Output the (X, Y) coordinate of the center of the cell containing the given text.  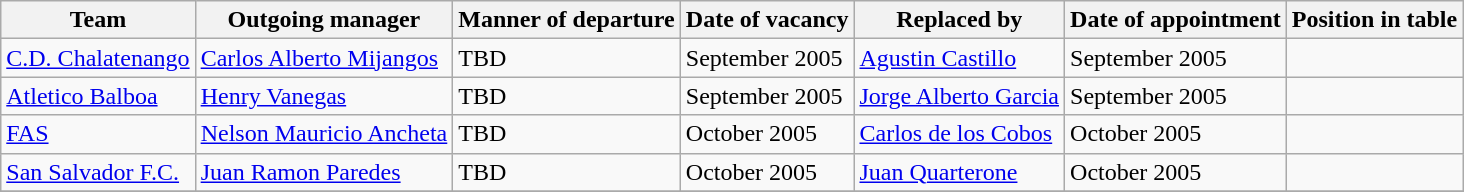
FAS (98, 134)
Juan Ramon Paredes (324, 172)
Outgoing manager (324, 20)
Position in table (1374, 20)
Manner of departure (566, 20)
Jorge Alberto Garcia (960, 96)
Carlos Alberto Mijangos (324, 58)
Juan Quarterone (960, 172)
Carlos de los Cobos (960, 134)
Nelson Mauricio Ancheta (324, 134)
San Salvador F.C. (98, 172)
Henry Vanegas (324, 96)
Atletico Balboa (98, 96)
Agustin Castillo (960, 58)
Replaced by (960, 20)
Date of vacancy (767, 20)
Date of appointment (1176, 20)
C.D. Chalatenango (98, 58)
Team (98, 20)
